For the text-containing cell, return its midpoint in (X, Y) coordinate format. 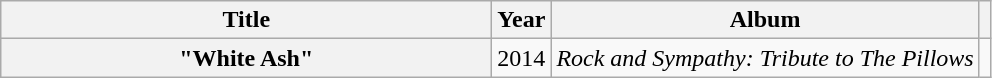
2014 (522, 58)
Year (522, 20)
Album (765, 20)
"White Ash" (246, 58)
Title (246, 20)
Rock and Sympathy: Tribute to The Pillows (765, 58)
